Capture the cell that displays the provided text and extract its [X, Y] central coordinate. 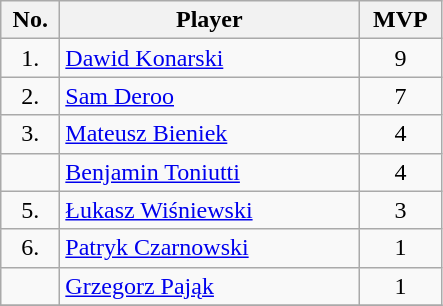
Patryk Czarnowski [210, 248]
7 [400, 96]
2. [30, 96]
Player [210, 20]
5. [30, 210]
Dawid Konarski [210, 58]
Benjamin Toniutti [210, 172]
6. [30, 248]
3 [400, 210]
3. [30, 134]
Grzegorz Pająk [210, 286]
Mateusz Bieniek [210, 134]
Łukasz Wiśniewski [210, 210]
1. [30, 58]
MVP [400, 20]
Sam Deroo [210, 96]
9 [400, 58]
No. [30, 20]
